Find where the given text appears and provide that cell's center as [x, y] coordinate. 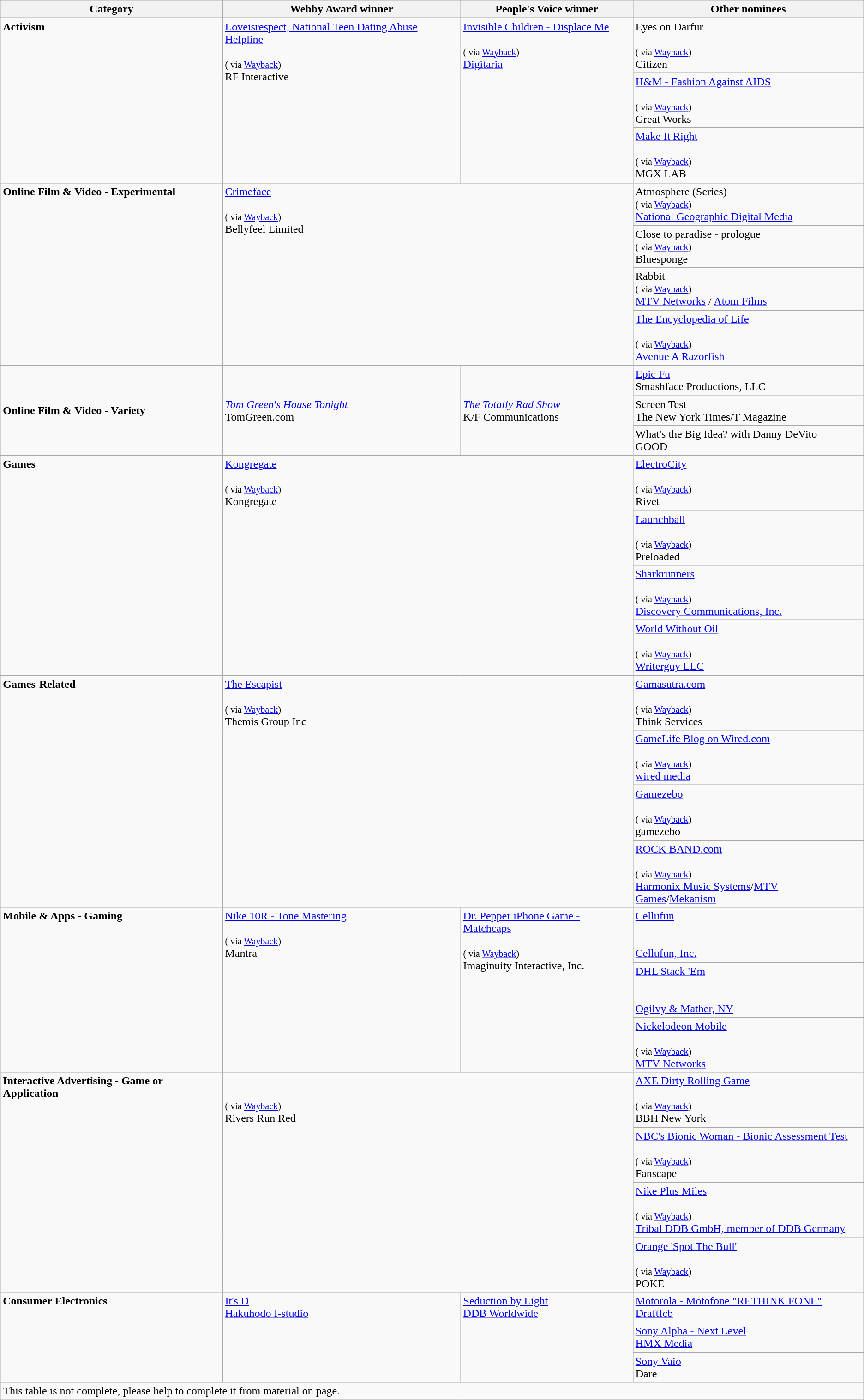
Dr. Pepper iPhone Game - Matchcaps( via Wayback) Imaginuity Interactive, Inc. [546, 990]
H&M - Fashion Against AIDS( via Wayback) Great Works [748, 101]
Close to paradise - prologue( via Wayback) Bluesponge [748, 246]
The Encyclopedia of Life( via Wayback) Avenue A Razorfish [748, 338]
Gamezebo( via Wayback) gamezebo [748, 812]
Interactive Advertising - Game or Application [112, 1182]
( via Wayback) Rivers Run Red [427, 1182]
What's the Big Idea? with Danny DeVitoGOOD [748, 440]
Eyes on Darfur( via Wayback) Citizen [748, 45]
Other nominees [748, 9]
Atmosphere (Series)( via Wayback) National Geographic Digital Media [748, 204]
GameLife Blog on Wired.com( via Wayback) wired media [748, 758]
Nike 10R - Tone Mastering( via Wayback) Mantra [342, 990]
Category [112, 9]
Kongregate( via Wayback) Kongregate [427, 565]
Games [112, 565]
Screen TestThe New York Times/T Magazine [748, 410]
Invisible Children - Displace Me( via Wayback) Digitaria [546, 101]
DHL Stack 'Em Ogilvy & Mather, NY [748, 990]
ElectroCity( via Wayback) Rivet [748, 483]
Mobile & Apps - Gaming [112, 990]
Activism [112, 101]
Sony Alpha - Next LevelHMX Media [748, 1337]
Tom Green's House TonightTomGreen.com [342, 410]
AXE Dirty Rolling Game( via Wayback) BBH New York [748, 1100]
Sharkrunners( via Wayback) Discovery Communications, Inc. [748, 593]
World Without Oil( via Wayback) Writerguy LLC [748, 648]
Make It Right( via Wayback) MGX LAB [748, 155]
NBC's Bionic Woman - Bionic Assessment Test( via Wayback) Fanscape [748, 1155]
Launchball( via Wayback) Preloaded [748, 538]
Cellufun Cellufun, Inc. [748, 935]
The Totally Rad ShowK/F Communications [546, 410]
Seduction by LightDDB Worldwide [546, 1337]
This table is not complete, please help to complete it from material on page. [432, 1391]
Loveisrespect, National Teen Dating Abuse Helpline( via Wayback) RF Interactive [342, 101]
Consumer Electronics [112, 1337]
Gamasutra.com( via Wayback) Think Services [748, 703]
ROCK BAND.com( via Wayback) Harmonix Music Systems/MTV Games/Mekanism [748, 874]
Online Film & Video - Variety [112, 410]
Orange 'Spot The Bull'( via Wayback) POKE [748, 1265]
Nike Plus Miles( via Wayback) Tribal DDB GmbH, member of DDB Germany [748, 1209]
Motorola - Motofone "RETHINK FONE"Draftfcb [748, 1307]
Online Film & Video - Experimental [112, 274]
Sony VaioDare [748, 1367]
People's Voice winner [546, 9]
Webby Award winner [342, 9]
It's DHakuhodo I-studio [342, 1337]
Games-Related [112, 791]
Crimeface( via Wayback) Bellyfeel Limited [427, 274]
Epic FuSmashface Productions, LLC [748, 380]
Nickelodeon Mobile( via Wayback) MTV Networks [748, 1045]
The Escapist( via Wayback) Themis Group Inc [427, 791]
Rabbit( via Wayback) MTV Networks / Atom Films [748, 289]
